Return (x, y) of the center of cell containing provided text 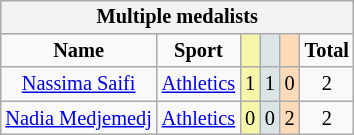
Nassima Saifi (78, 84)
Nadia Medjemedj (78, 118)
Sport (198, 51)
Multiple medalists (176, 17)
Name (78, 51)
Total (327, 51)
